Extract the (x, y) coordinate from the center of the cell holding the provided text.  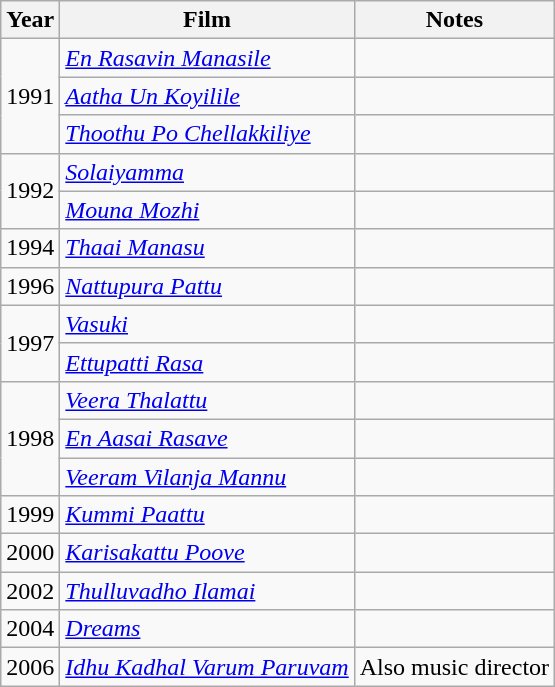
Solaiyamma (207, 172)
Thulluvadho Ilamai (207, 591)
Thoothu Po Chellakkiliye (207, 134)
1999 (30, 515)
Ettupatti Rasa (207, 362)
Year (30, 20)
Dreams (207, 629)
En Rasavin Manasile (207, 58)
Also music director (454, 667)
1996 (30, 286)
Aatha Un Koyilile (207, 96)
Notes (454, 20)
2002 (30, 591)
Karisakattu Poove (207, 553)
En Aasai Rasave (207, 438)
1991 (30, 96)
Film (207, 20)
1998 (30, 438)
Kummi Paattu (207, 515)
1994 (30, 248)
Mouna Mozhi (207, 210)
1997 (30, 343)
2004 (30, 629)
Vasuki (207, 324)
2006 (30, 667)
1992 (30, 191)
Thaai Manasu (207, 248)
Veeram Vilanja Mannu (207, 477)
Idhu Kadhal Varum Paruvam (207, 667)
Nattupura Pattu (207, 286)
Veera Thalattu (207, 400)
2000 (30, 553)
